Provide the [X, Y] coordinate of the cell's center where the given text is located.  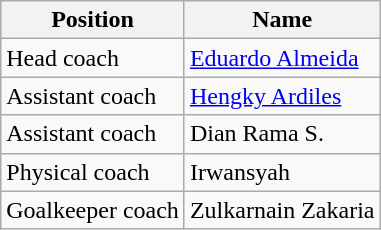
Goalkeeper coach [93, 210]
Hengky Ardiles [282, 96]
Physical coach [93, 172]
Position [93, 20]
Zulkarnain Zakaria [282, 210]
Dian Rama S. [282, 134]
Name [282, 20]
Head coach [93, 58]
Irwansyah [282, 172]
Eduardo Almeida [282, 58]
